Return [X, Y] of the center of cell containing provided text 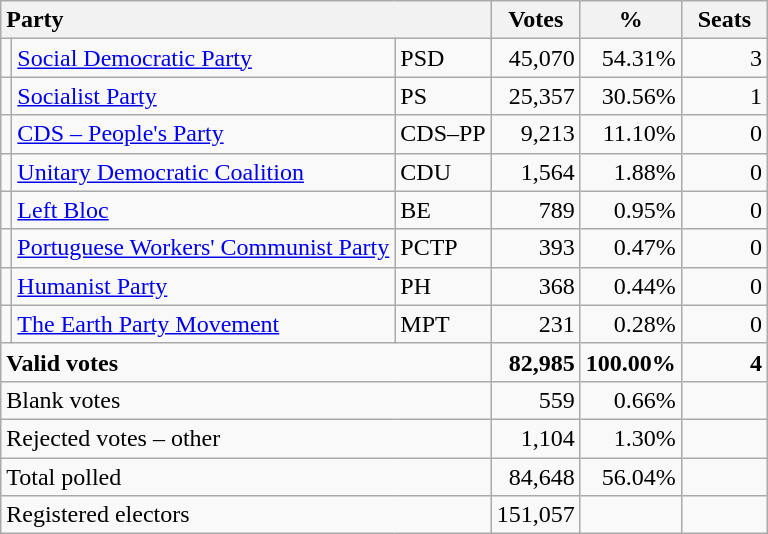
Humanist Party [204, 286]
1.30% [630, 438]
BE [443, 210]
0.44% [630, 286]
0.95% [630, 210]
151,057 [536, 515]
PH [443, 286]
CDS – People's Party [204, 134]
789 [536, 210]
56.04% [630, 477]
1 [724, 96]
25,357 [536, 96]
1,564 [536, 172]
393 [536, 248]
84,648 [536, 477]
Registered electors [246, 515]
100.00% [630, 362]
CDU [443, 172]
Social Democratic Party [204, 58]
30.56% [630, 96]
Valid votes [246, 362]
The Earth Party Movement [204, 324]
559 [536, 400]
Total polled [246, 477]
Portuguese Workers' Communist Party [204, 248]
% [630, 20]
4 [724, 362]
0.28% [630, 324]
1.88% [630, 172]
0.47% [630, 248]
Left Bloc [204, 210]
1,104 [536, 438]
Socialist Party [204, 96]
PCTP [443, 248]
Blank votes [246, 400]
Seats [724, 20]
231 [536, 324]
Rejected votes – other [246, 438]
3 [724, 58]
0.66% [630, 400]
82,985 [536, 362]
45,070 [536, 58]
PSD [443, 58]
CDS–PP [443, 134]
368 [536, 286]
MPT [443, 324]
9,213 [536, 134]
Votes [536, 20]
54.31% [630, 58]
11.10% [630, 134]
Unitary Democratic Coalition [204, 172]
PS [443, 96]
Party [246, 20]
